Search for the cell housing the specified text and yield its (x, y) center coordinate. 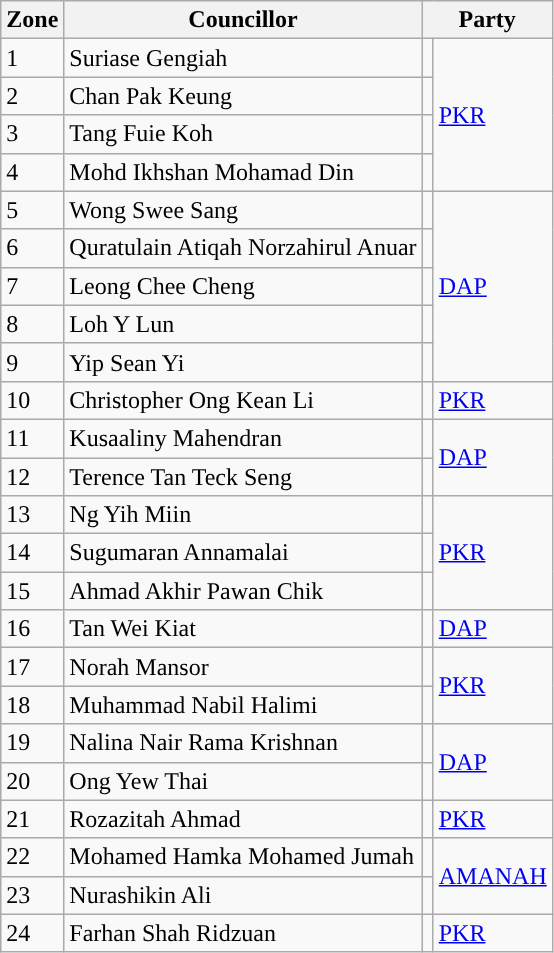
Mohd Ikhshan Mohamad Din (243, 172)
19 (32, 743)
3 (32, 134)
Chan Pak Keung (243, 96)
Suriase Gengiah (243, 58)
Christopher Ong Kean Li (243, 400)
15 (32, 591)
Ahmad Akhir Pawan Chik (243, 591)
AMANAH (492, 876)
Nalina Nair Rama Krishnan (243, 743)
Muhammad Nabil Halimi (243, 705)
Kusaaliny Mahendran (243, 438)
Rozazitah Ahmad (243, 819)
Ong Yew Thai (243, 781)
4 (32, 172)
9 (32, 362)
Councillor (243, 20)
Quratulain Atiqah Norzahirul Anuar (243, 248)
Norah Mansor (243, 667)
Farhan Shah Ridzuan (243, 933)
2 (32, 96)
Mohamed Hamka Mohamed Jumah (243, 857)
Nurashikin Ali (243, 895)
Terence Tan Teck Seng (243, 477)
14 (32, 553)
Tan Wei Kiat (243, 629)
Tang Fuie Koh (243, 134)
Zone (32, 20)
Ng Yih Miin (243, 515)
10 (32, 400)
5 (32, 210)
23 (32, 895)
20 (32, 781)
Sugumaran Annamalai (243, 553)
17 (32, 667)
18 (32, 705)
11 (32, 438)
24 (32, 933)
Leong Chee Cheng (243, 286)
1 (32, 58)
Yip Sean Yi (243, 362)
12 (32, 477)
21 (32, 819)
Loh Y Lun (243, 324)
7 (32, 286)
8 (32, 324)
6 (32, 248)
22 (32, 857)
Wong Swee Sang (243, 210)
16 (32, 629)
13 (32, 515)
Party (487, 20)
